Return the (X, Y) coordinate for the center point of the cell that contains the specified text.  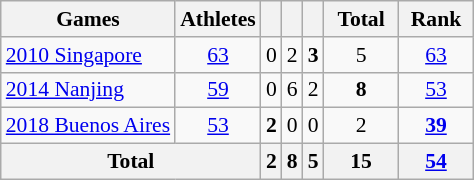
Games (88, 19)
3 (314, 55)
Athletes (218, 19)
2018 Buenos Aires (88, 126)
39 (436, 126)
15 (362, 162)
2014 Nanjing (88, 90)
59 (218, 90)
6 (292, 90)
54 (436, 162)
2010 Singapore (88, 55)
Rank (436, 19)
